For the text-containing cell, return its midpoint in [X, Y] coordinate format. 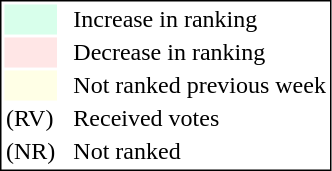
Increase in ranking [200, 19]
Not ranked [200, 151]
(NR) [30, 151]
Not ranked previous week [200, 85]
(RV) [30, 119]
Decrease in ranking [200, 53]
Received votes [200, 119]
